Search for the cell housing the specified text and yield its (X, Y) center coordinate. 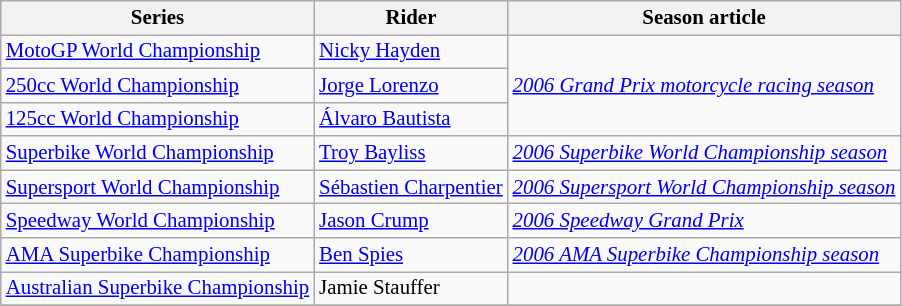
Jamie Stauffer (410, 288)
Series (158, 18)
2006 AMA Superbike Championship season (704, 255)
2006 Supersport World Championship season (704, 187)
Ben Spies (410, 255)
Jason Crump (410, 221)
Sébastien Charpentier (410, 187)
AMA Superbike Championship (158, 255)
Supersport World Championship (158, 187)
Rider (410, 18)
Speedway World Championship (158, 221)
2006 Grand Prix motorcycle racing season (704, 85)
Nicky Hayden (410, 51)
MotoGP World Championship (158, 51)
Australian Superbike Championship (158, 288)
250cc World Championship (158, 85)
Troy Bayliss (410, 153)
Season article (704, 18)
2006 Superbike World Championship season (704, 153)
2006 Speedway Grand Prix (704, 221)
Jorge Lorenzo (410, 85)
Álvaro Bautista (410, 119)
Superbike World Championship (158, 153)
125cc World Championship (158, 119)
